Output the (x, y) coordinate of the center of the cell containing the given text.  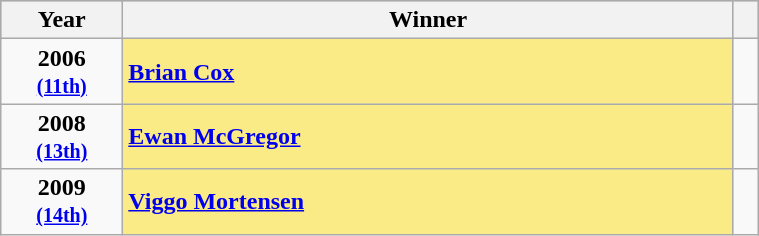
2008 (13th) (62, 136)
Brian Cox (428, 72)
2009 (14th) (62, 202)
Winner (428, 20)
Viggo Mortensen (428, 202)
Ewan McGregor (428, 136)
2006 (11th) (62, 72)
Year (62, 20)
